Determine the (x, y) coordinate at the center of the cell enclosing the given text.  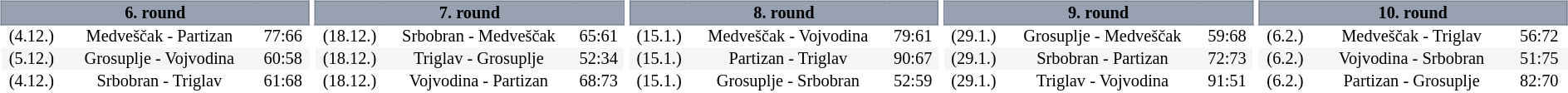
52:59 (914, 81)
59:68 (1227, 37)
72:73 (1227, 60)
51:75 (1540, 60)
10. round (1414, 12)
Srbobran - Partizan (1103, 60)
Medveščak - Partizan (159, 37)
Partizan - Grosuplje (1412, 81)
6. round (154, 12)
82:70 (1540, 81)
91:51 (1227, 81)
Srbobran - Triglav (159, 81)
Grosuplje - Vojvodina (159, 60)
Triglav - Grosuplje (478, 60)
90:67 (914, 60)
Triglav - Vojvodina (1103, 81)
79:61 (914, 37)
Grosuplje - Medveščak (1103, 37)
65:61 (599, 37)
Medveščak - Triglav (1412, 37)
68:73 (599, 81)
Grosuplje - Srbobran (788, 81)
7. round (470, 12)
61:68 (282, 81)
60:58 (282, 60)
Partizan - Triglav (788, 60)
77:66 (282, 37)
56:72 (1540, 37)
9. round (1098, 12)
8. round (784, 12)
Vojvodina - Partizan (478, 81)
52:34 (599, 60)
Medveščak - Vojvodina (788, 37)
(5.12.) (32, 60)
Vojvodina - Srbobran (1412, 60)
Srbobran - Medveščak (478, 37)
